Determine the (X, Y) coordinate at the center of the cell enclosing the given text.  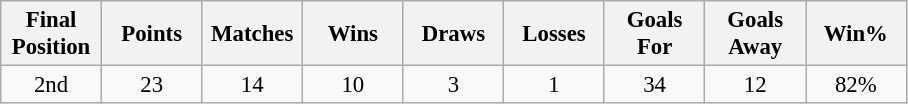
Draws (454, 34)
34 (654, 85)
14 (252, 85)
3 (454, 85)
Matches (252, 34)
23 (152, 85)
2nd (52, 85)
12 (756, 85)
Goals Away (756, 34)
Losses (554, 34)
82% (856, 85)
Final Position (52, 34)
Goals For (654, 34)
1 (554, 85)
Wins (354, 34)
10 (354, 85)
Points (152, 34)
Win% (856, 34)
